From the cell containing the given text, extract its center point as [X, Y] coordinate. 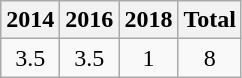
2014 [30, 20]
2018 [148, 20]
2016 [90, 20]
Total [210, 20]
8 [210, 58]
1 [148, 58]
